Locate the cell with the specified text and output its (X, Y) center coordinate. 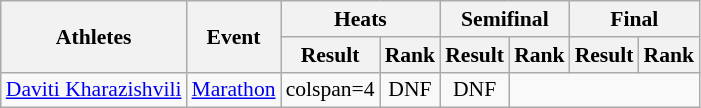
Marathon (234, 90)
colspan=4 (330, 90)
Semifinal (504, 19)
Event (234, 36)
Heats (361, 19)
Final (634, 19)
Daviti Kharazishvili (94, 90)
Athletes (94, 36)
